Return (X, Y) of the center of cell containing provided text 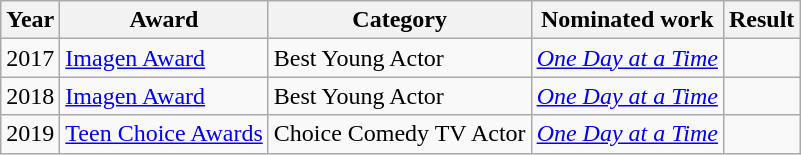
Choice Comedy TV Actor (400, 134)
Award (164, 20)
2018 (30, 96)
Nominated work (627, 20)
2019 (30, 134)
Teen Choice Awards (164, 134)
2017 (30, 58)
Category (400, 20)
Result (761, 20)
Year (30, 20)
